Search for the cell housing the specified text and yield its [x, y] center coordinate. 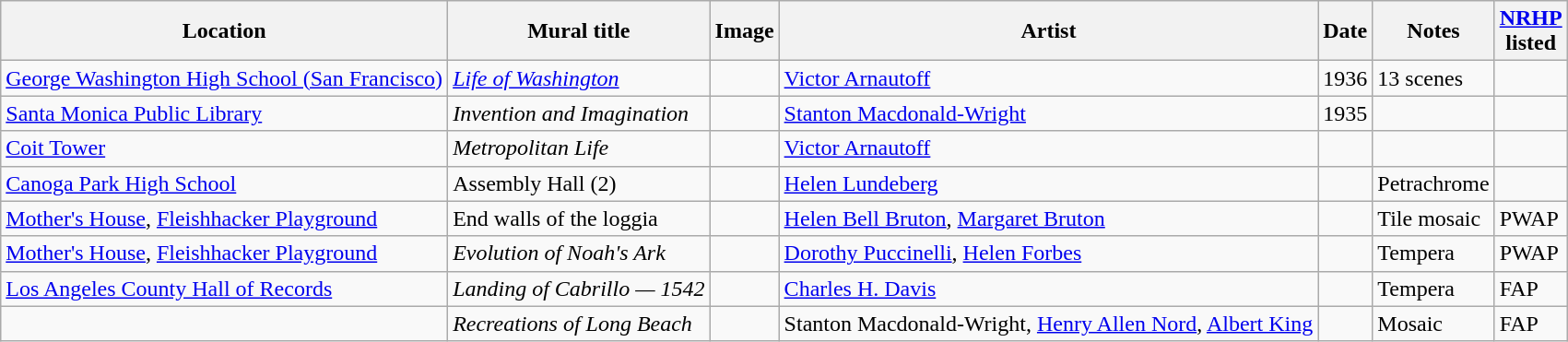
Helen Bell Bruton, Margaret Bruton [1049, 218]
Metropolitan Life [579, 148]
George Washington High School (San Francisco) [225, 78]
1936 [1346, 78]
Evolution of Noah's Ark [579, 254]
Date [1346, 31]
Assembly Hall (2) [579, 183]
Recreations of Long Beach [579, 324]
Canoga Park High School [225, 183]
Life of Washington [579, 78]
Image [745, 31]
Landing of Cabrillo — 1542 [579, 289]
Los Angeles County Hall of Records [225, 289]
Stanton Macdonald-Wright, Henry Allen Nord, Albert King [1049, 324]
Location [225, 31]
Charles H. Davis [1049, 289]
Mural title [579, 31]
NRHPlisted [1530, 31]
End walls of the loggia [579, 218]
Mosaic [1433, 324]
Petrachrome [1433, 183]
Dorothy Puccinelli, Helen Forbes [1049, 254]
Artist [1049, 31]
Invention and Imagination [579, 113]
Notes [1433, 31]
13 scenes [1433, 78]
Stanton Macdonald-Wright [1049, 113]
Santa Monica Public Library [225, 113]
Helen Lundeberg [1049, 183]
Tile mosaic [1433, 218]
1935 [1346, 113]
Coit Tower [225, 148]
